Capture the cell that displays the provided text and extract its (x, y) central coordinate. 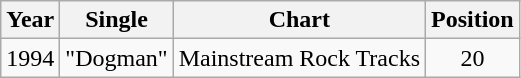
Position (473, 20)
Single (116, 20)
20 (473, 58)
Year (30, 20)
"Dogman" (116, 58)
Mainstream Rock Tracks (299, 58)
1994 (30, 58)
Chart (299, 20)
